Search for the cell housing the specified text and yield its [x, y] center coordinate. 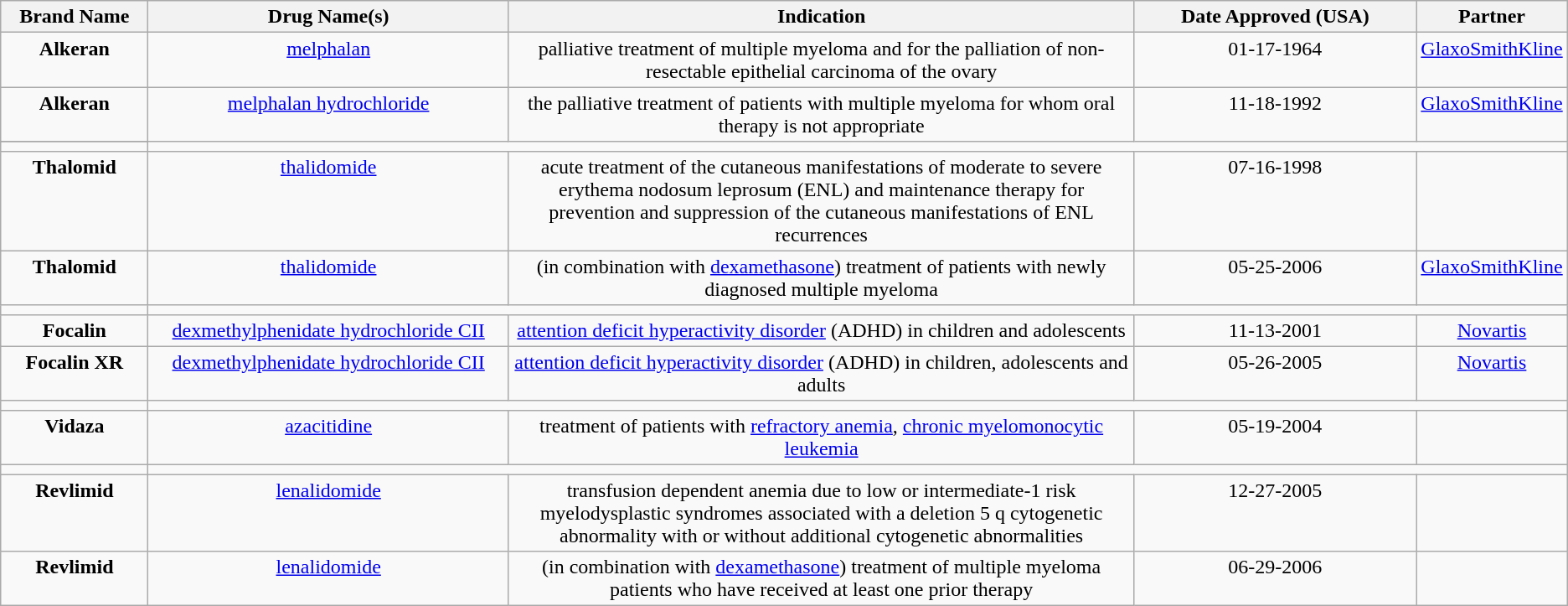
Partner [1492, 17]
05-19-2004 [1275, 438]
Focalin XR [75, 374]
palliative treatment of multiple myeloma and for the palliation of non-resectable epithelial carcinoma of the ovary [821, 60]
the palliative treatment of patients with multiple myeloma for whom oral therapy is not appropriate [821, 114]
attention deficit hyperactivity disorder (ADHD) in children and adolescents [821, 330]
11-18-1992 [1275, 114]
melphalan [328, 60]
Drug Name(s) [328, 17]
azacitidine [328, 438]
attention deficit hyperactivity disorder (ADHD) in children, adolescents and adults [821, 374]
01-17-1964 [1275, 60]
06-29-2006 [1275, 578]
Focalin [75, 330]
Indication [821, 17]
melphalan hydrochloride [328, 114]
Vidaza [75, 438]
Brand Name [75, 17]
12-27-2005 [1275, 513]
07-16-1998 [1275, 201]
(in combination with dexamethasone) treatment of multiple myeloma patients who have received at least one prior therapy [821, 578]
05-25-2006 [1275, 278]
05-26-2005 [1275, 374]
Date Approved (USA) [1275, 17]
treatment of patients with refractory anemia, chronic myelomonocytic leukemia [821, 438]
11-13-2001 [1275, 330]
(in combination with dexamethasone) treatment of patients with newly diagnosed multiple myeloma [821, 278]
